Provide the (x, y) coordinate of the cell's center where the given text is located.  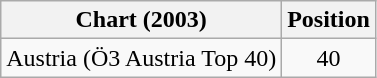
Austria (Ö3 Austria Top 40) (142, 58)
Position (329, 20)
40 (329, 58)
Chart (2003) (142, 20)
